Identify which cell holds the provided text, then report its (x, y) central coordinate. 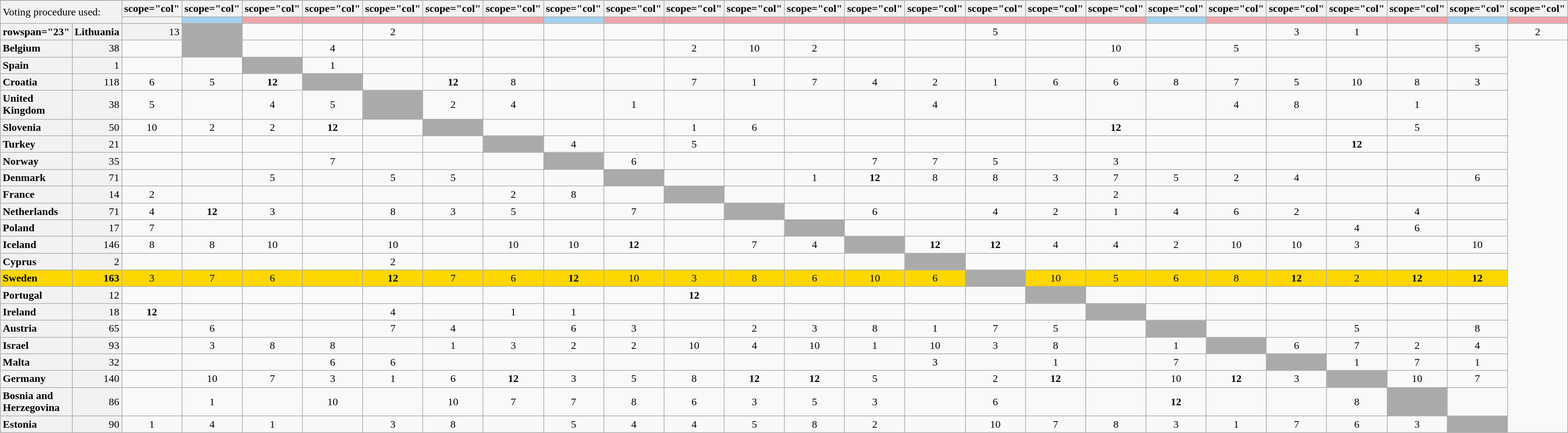
32 (97, 362)
21 (97, 144)
93 (97, 345)
Malta (36, 362)
14 (97, 194)
Portugal (36, 295)
Bosnia and Herzegovina (36, 402)
146 (97, 245)
17 (97, 228)
France (36, 194)
Austria (36, 329)
50 (97, 127)
Estonia (36, 424)
Cyprus (36, 262)
86 (97, 402)
Belgium (36, 48)
Denmark (36, 178)
Croatia (36, 82)
65 (97, 329)
Norway (36, 161)
118 (97, 82)
90 (97, 424)
Germany (36, 379)
163 (97, 278)
Israel (36, 345)
Ireland (36, 312)
140 (97, 379)
Sweden (36, 278)
Slovenia (36, 127)
Iceland (36, 245)
13 (152, 32)
Voting procedure used: (61, 12)
Turkey (36, 144)
rowspan="23" (36, 32)
Lithuania (97, 32)
United Kingdom (36, 105)
18 (97, 312)
Spain (36, 65)
Poland (36, 228)
35 (97, 161)
Netherlands (36, 211)
